Extract the (X, Y) coordinate from the center of the cell holding the provided text.  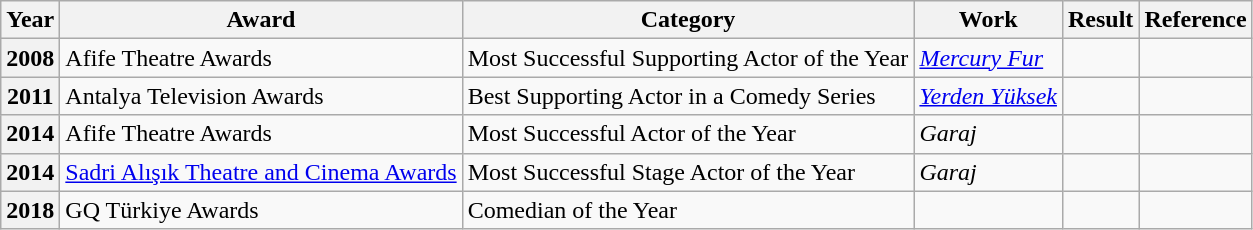
Yerden Yüksek (988, 96)
2008 (30, 58)
Award (261, 20)
Most Successful Actor of the Year (688, 134)
Most Successful Stage Actor of the Year (688, 172)
Reference (1196, 20)
Best Supporting Actor in a Comedy Series (688, 96)
Year (30, 20)
Category (688, 20)
Sadri Alışık Theatre and Cinema Awards (261, 172)
Mercury Fur (988, 58)
Comedian of the Year (688, 210)
Result (1100, 20)
Work (988, 20)
Most Successful Supporting Actor of the Year (688, 58)
Antalya Television Awards (261, 96)
2011 (30, 96)
GQ Türkiye Awards (261, 210)
2018 (30, 210)
